For the text-containing cell, return its midpoint in [X, Y] coordinate format. 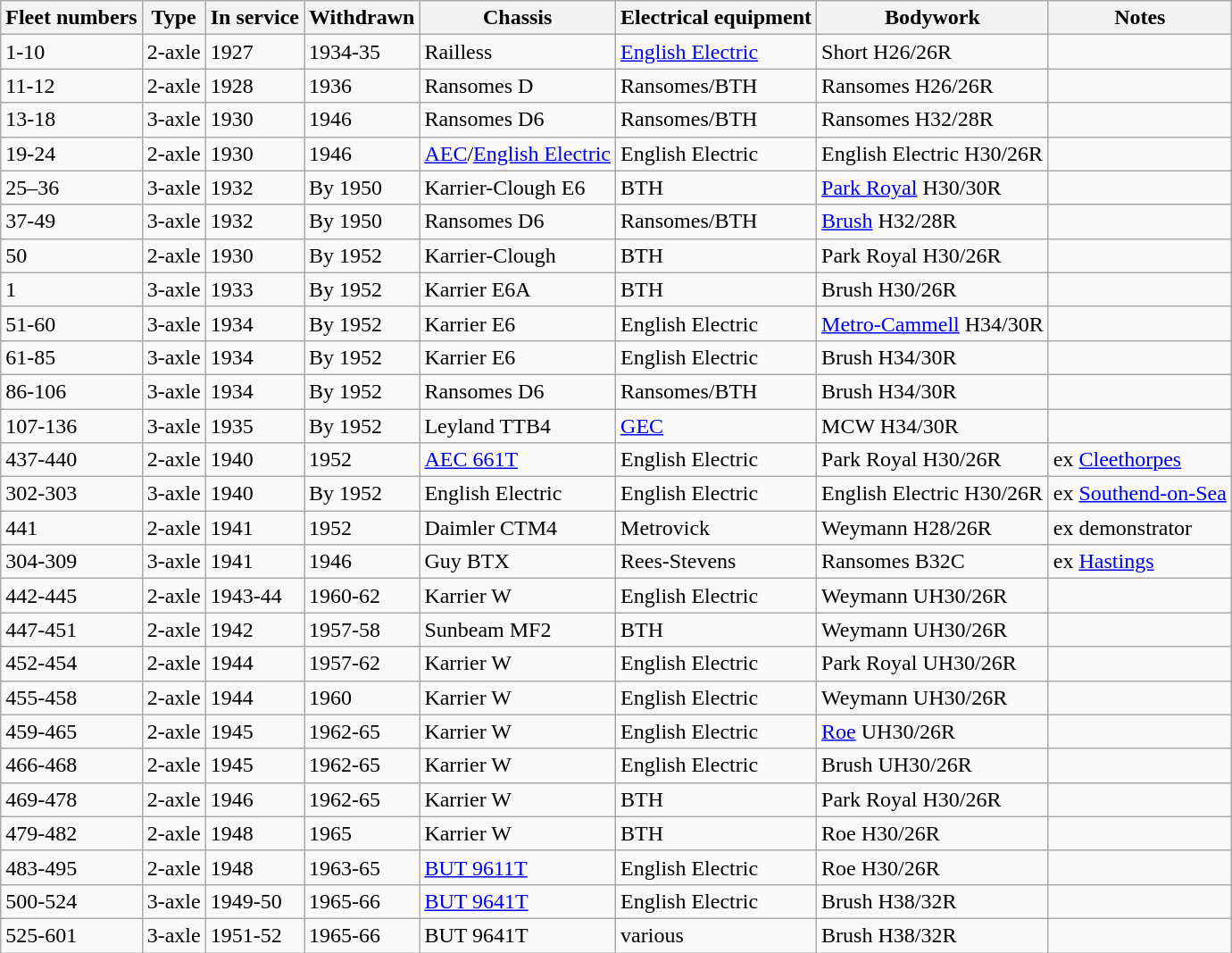
Rees-Stevens [716, 562]
61-85 [71, 357]
441 [71, 528]
ex Hastings [1139, 562]
ex Cleethorpes [1139, 460]
1-10 [71, 52]
1928 [254, 86]
442-445 [71, 596]
107-136 [71, 426]
GEC [716, 426]
1933 [254, 289]
51-60 [71, 323]
Metro-Cammell H34/30R [933, 323]
1927 [254, 52]
479-482 [71, 833]
13-18 [71, 120]
Guy BTX [518, 562]
Ransomes H26/26R [933, 86]
86-106 [71, 391]
Brush H30/26R [933, 289]
Short H26/26R [933, 52]
AEC 661T [518, 460]
Weymann H28/26R [933, 528]
MCW H34/30R [933, 426]
AEC/English Electric [518, 154]
Ransomes D [518, 86]
BUT 9611T [518, 867]
Type [173, 18]
37-49 [71, 222]
304-309 [71, 562]
Ransomes B32C [933, 562]
1957-58 [362, 630]
Ransomes H32/28R [933, 120]
Electrical equipment [716, 18]
447-451 [71, 630]
19-24 [71, 154]
Karrier E6A [518, 289]
Fleet numbers [71, 18]
Daimler CTM4 [518, 528]
ex demonstrator [1139, 528]
Railless [518, 52]
Withdrawn [362, 18]
452-454 [71, 664]
500-524 [71, 901]
1935 [254, 426]
Brush UH30/26R [933, 765]
466-468 [71, 765]
Bodywork [933, 18]
Leyland TTB4 [518, 426]
302-303 [71, 494]
Roe UH30/26R [933, 731]
Brush H32/28R [933, 222]
11-12 [71, 86]
483-495 [71, 867]
1951-52 [254, 935]
Park Royal H30/30R [933, 188]
1943-44 [254, 596]
1957-62 [362, 664]
1942 [254, 630]
1965 [362, 833]
Park Royal UH30/26R [933, 664]
Metrovick [716, 528]
1936 [362, 86]
525-601 [71, 935]
Karrier-Clough [518, 255]
1960-62 [362, 596]
Notes [1139, 18]
Sunbeam MF2 [518, 630]
469-478 [71, 799]
1960 [362, 698]
437-440 [71, 460]
1949-50 [254, 901]
25–36 [71, 188]
In service [254, 18]
50 [71, 255]
1 [71, 289]
1934-35 [362, 52]
Karrier-Clough E6 [518, 188]
459-465 [71, 731]
1963-65 [362, 867]
various [716, 935]
ex Southend-on-Sea [1139, 494]
455-458 [71, 698]
Chassis [518, 18]
